Pinpoint the cell where the given text exists, returning its (X, Y) midpoint coordinate. 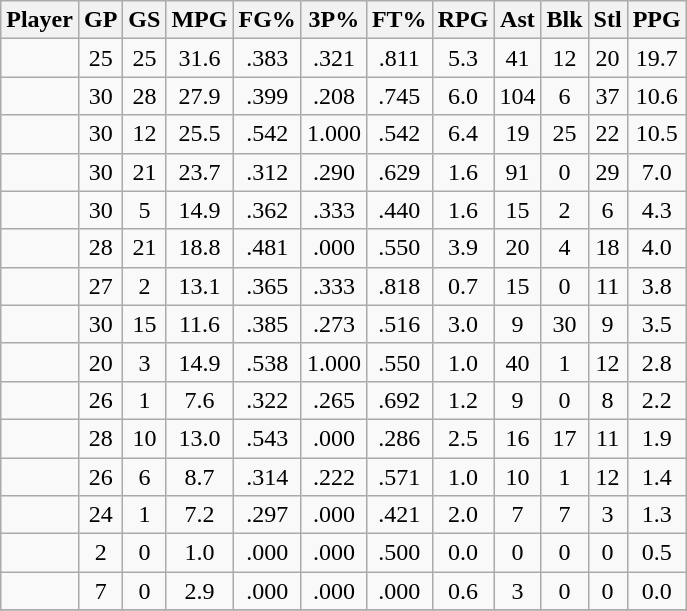
.440 (399, 210)
17 (564, 438)
.692 (399, 400)
MPG (200, 20)
2.5 (463, 438)
2.9 (200, 591)
1.9 (656, 438)
.818 (399, 286)
18 (608, 248)
.273 (334, 324)
2.0 (463, 515)
8 (608, 400)
.383 (267, 58)
16 (518, 438)
.314 (267, 477)
4.3 (656, 210)
5 (144, 210)
5.3 (463, 58)
22 (608, 134)
Ast (518, 20)
.629 (399, 172)
4.0 (656, 248)
10.5 (656, 134)
7.0 (656, 172)
.500 (399, 553)
18.8 (200, 248)
.481 (267, 248)
10.6 (656, 96)
.571 (399, 477)
.208 (334, 96)
.516 (399, 324)
GS (144, 20)
6.4 (463, 134)
24 (100, 515)
2.2 (656, 400)
1.2 (463, 400)
FG% (267, 20)
0.6 (463, 591)
.543 (267, 438)
4 (564, 248)
.312 (267, 172)
25.5 (200, 134)
8.7 (200, 477)
7.2 (200, 515)
Blk (564, 20)
2.8 (656, 362)
27 (100, 286)
91 (518, 172)
27.9 (200, 96)
40 (518, 362)
.362 (267, 210)
GP (100, 20)
.538 (267, 362)
19.7 (656, 58)
37 (608, 96)
.321 (334, 58)
13.0 (200, 438)
.222 (334, 477)
.385 (267, 324)
3.0 (463, 324)
3.5 (656, 324)
FT% (399, 20)
RPG (463, 20)
.399 (267, 96)
.286 (399, 438)
0.5 (656, 553)
41 (518, 58)
.365 (267, 286)
3P% (334, 20)
.290 (334, 172)
23.7 (200, 172)
.265 (334, 400)
1.3 (656, 515)
.322 (267, 400)
11.6 (200, 324)
.745 (399, 96)
7.6 (200, 400)
31.6 (200, 58)
0.7 (463, 286)
Stl (608, 20)
19 (518, 134)
3.8 (656, 286)
.297 (267, 515)
6.0 (463, 96)
104 (518, 96)
Player (40, 20)
13.1 (200, 286)
.811 (399, 58)
3.9 (463, 248)
PPG (656, 20)
1.4 (656, 477)
29 (608, 172)
.421 (399, 515)
